Search for the cell housing the specified text and yield its (x, y) center coordinate. 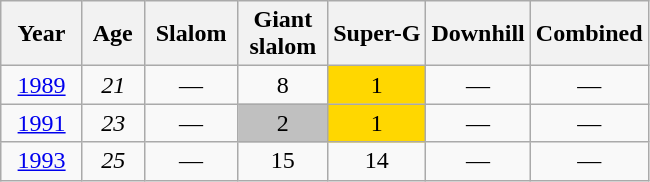
2 (283, 123)
1989 (42, 85)
Year (42, 34)
Downhill (478, 34)
8 (283, 85)
1993 (42, 161)
Giant slalom (283, 34)
Super-G (377, 34)
14 (377, 161)
25 (113, 161)
1991 (42, 123)
15 (283, 161)
Slalom (191, 34)
23 (113, 123)
21 (113, 85)
Age (113, 34)
Combined (589, 34)
